Provide the (X, Y) coordinate of the cell's center where the given text is located.  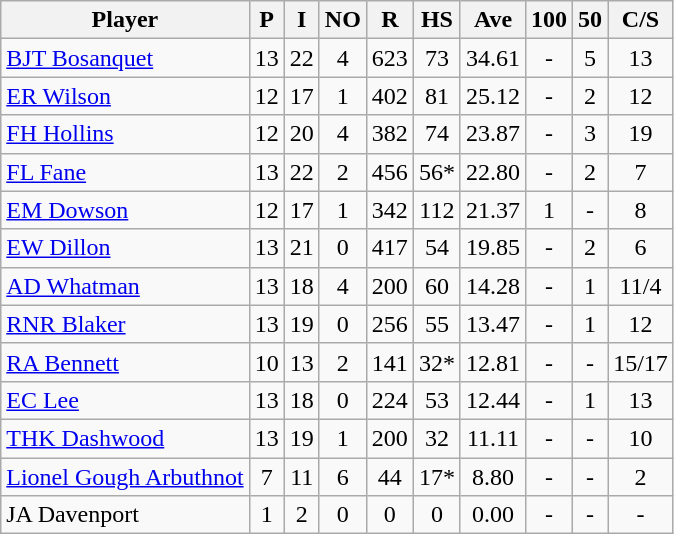
56* (436, 172)
14.28 (492, 286)
8 (641, 210)
P (266, 20)
ER Wilson (125, 96)
12.44 (492, 400)
NO (342, 20)
50 (590, 20)
54 (436, 248)
Lionel Gough Arbuthnot (125, 477)
60 (436, 286)
32 (436, 438)
I (302, 20)
44 (390, 477)
BJT Bosanquet (125, 58)
13.47 (492, 324)
55 (436, 324)
17* (436, 477)
20 (302, 134)
AD Whatman (125, 286)
141 (390, 362)
EC Lee (125, 400)
23.87 (492, 134)
25.12 (492, 96)
81 (436, 96)
32* (436, 362)
623 (390, 58)
11 (302, 477)
417 (390, 248)
12.81 (492, 362)
224 (390, 400)
21 (302, 248)
EM Dowson (125, 210)
22.80 (492, 172)
19.85 (492, 248)
JA Davenport (125, 515)
FH Hollins (125, 134)
11.11 (492, 438)
53 (436, 400)
34.61 (492, 58)
74 (436, 134)
Player (125, 20)
15/17 (641, 362)
FL Fane (125, 172)
256 (390, 324)
THK Dashwood (125, 438)
R (390, 20)
Ave (492, 20)
342 (390, 210)
11/4 (641, 286)
HS (436, 20)
382 (390, 134)
112 (436, 210)
100 (550, 20)
21.37 (492, 210)
5 (590, 58)
456 (390, 172)
0.00 (492, 515)
8.80 (492, 477)
3 (590, 134)
RA Bennett (125, 362)
RNR Blaker (125, 324)
EW Dillon (125, 248)
C/S (641, 20)
73 (436, 58)
402 (390, 96)
